For the text-containing cell, return its midpoint in (X, Y) coordinate format. 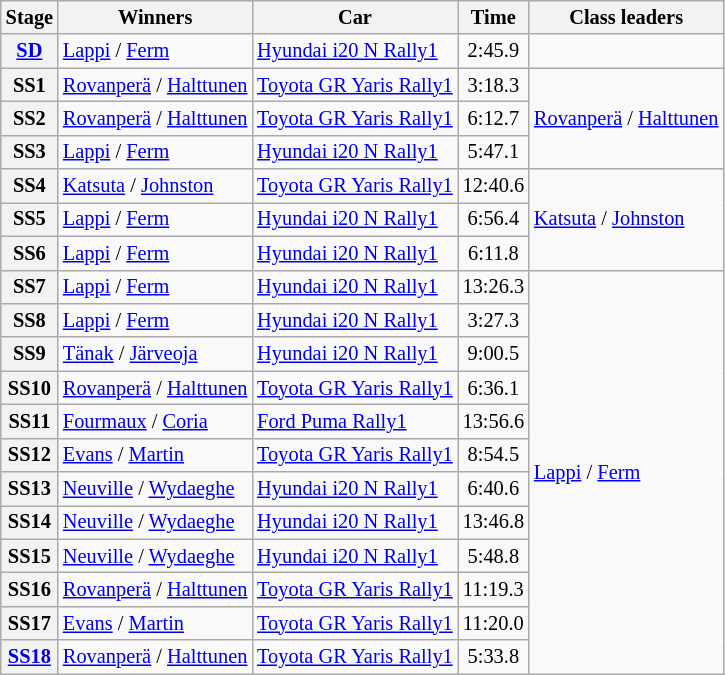
Class leaders (626, 17)
Tänak / Järveoja (155, 354)
9:00.5 (494, 354)
SS5 (30, 219)
6:11.8 (494, 253)
6:12.7 (494, 118)
2:45.9 (494, 51)
13:26.3 (494, 287)
SS15 (30, 556)
Ford Puma Rally1 (354, 421)
SS8 (30, 320)
SS16 (30, 589)
6:36.1 (494, 388)
SS3 (30, 152)
SS18 (30, 657)
5:47.1 (494, 152)
SS17 (30, 623)
5:33.8 (494, 657)
5:48.8 (494, 556)
12:40.6 (494, 186)
Stage (30, 17)
6:40.6 (494, 489)
Fourmaux / Coria (155, 421)
13:56.6 (494, 421)
Winners (155, 17)
13:46.8 (494, 522)
6:56.4 (494, 219)
8:54.5 (494, 455)
Time (494, 17)
SS13 (30, 489)
SS2 (30, 118)
3:27.3 (494, 320)
SS1 (30, 85)
SS12 (30, 455)
SS11 (30, 421)
SD (30, 51)
11:19.3 (494, 589)
SS4 (30, 186)
SS6 (30, 253)
Car (354, 17)
SS9 (30, 354)
SS10 (30, 388)
3:18.3 (494, 85)
SS7 (30, 287)
11:20.0 (494, 623)
SS14 (30, 522)
